From the cell containing the given text, extract its center point as (X, Y) coordinate. 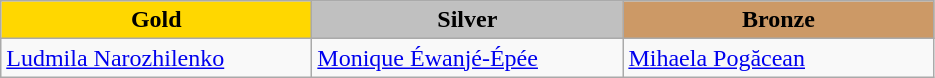
Mihaela Pogăcean (778, 58)
Ludmila Narozhilenko (156, 58)
Monique Éwanjé-Épée (468, 58)
Bronze (778, 20)
Silver (468, 20)
Gold (156, 20)
